Return (x, y) of the center of cell containing provided text 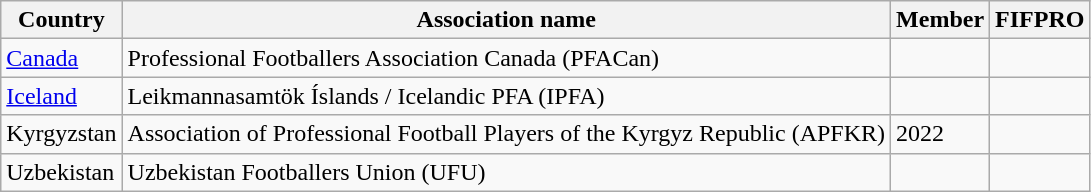
Uzbekistan Footballers Union (UFU) (506, 172)
Country (62, 20)
Kyrgyzstan (62, 134)
Association name (506, 20)
Canada (62, 58)
Leikmannasamtök Íslands / Icelandic PFA (IPFA) (506, 96)
FIFPRO (1040, 20)
2022 (940, 134)
Iceland (62, 96)
Association of Professional Football Players of the Kyrgyz Republic (APFKR) (506, 134)
Professional Footballers Association Canada (PFACan) (506, 58)
Uzbekistan (62, 172)
Member (940, 20)
